From the cell containing the given text, extract its center point as [X, Y] coordinate. 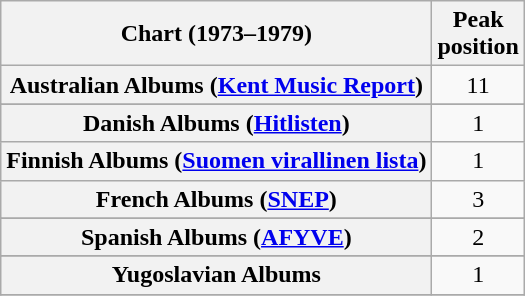
French Albums (SNEP) [216, 199]
11 [478, 85]
Chart (1973–1979) [216, 34]
Spanish Albums (AFYVE) [216, 237]
Yugoslavian Albums [216, 275]
Australian Albums (Kent Music Report) [216, 85]
Peakposition [478, 34]
Danish Albums (Hitlisten) [216, 123]
3 [478, 199]
2 [478, 237]
Finnish Albums (Suomen virallinen lista) [216, 161]
